Provide the (x, y) coordinate of the cell's center where the given text is located.  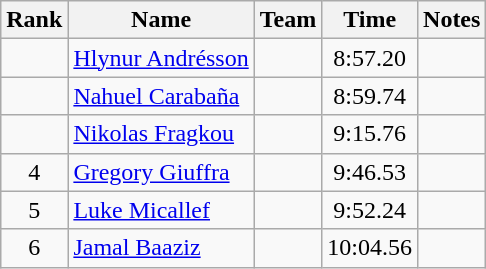
Jamal Baaziz (161, 248)
9:46.53 (370, 172)
Nikolas Fragkou (161, 134)
9:52.24 (370, 210)
8:59.74 (370, 96)
6 (34, 248)
Name (161, 20)
8:57.20 (370, 58)
10:04.56 (370, 248)
9:15.76 (370, 134)
5 (34, 210)
Luke Micallef (161, 210)
Notes (452, 20)
Gregory Giuffra (161, 172)
Rank (34, 20)
Hlynur Andrésson (161, 58)
Team (288, 20)
Time (370, 20)
4 (34, 172)
Nahuel Carabaña (161, 96)
